Scan for the cell matching the given text and deliver its [X, Y] coordinate at center. 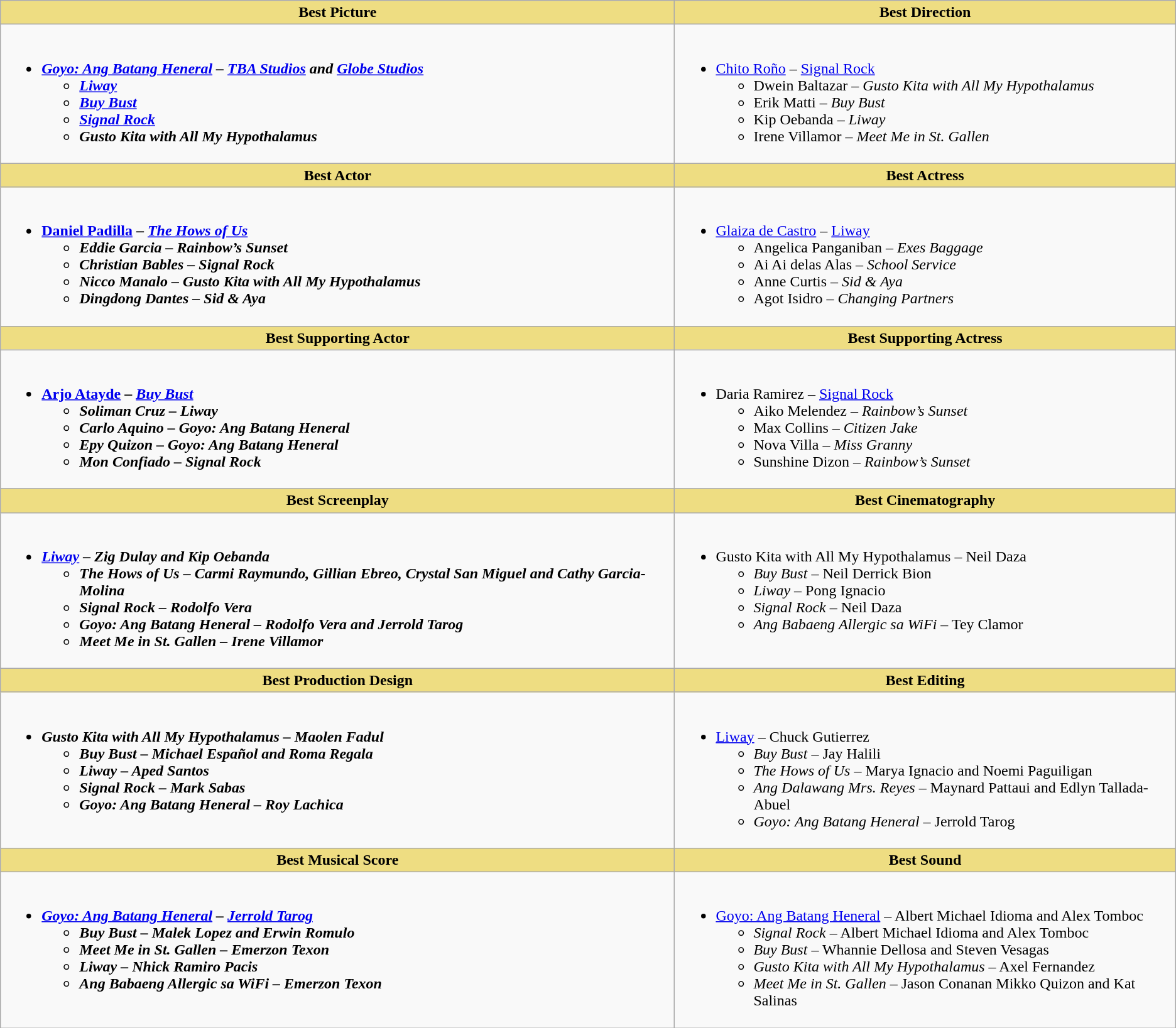
Best Picture [338, 13]
Best Cinematography [925, 500]
Best Editing [925, 680]
Best Supporting Actor [338, 338]
Goyo: Ang Batang Heneral – TBA Studios and Globe StudiosLiwayBuy BustSignal RockGusto Kita with All My Hypothalamus [338, 94]
Best Actor [338, 175]
Best Musical Score [338, 860]
Best Direction [925, 13]
Best Screenplay [338, 500]
Best Actress [925, 175]
Best Sound [925, 860]
Glaiza de Castro – LiwayAngelica Panganiban – Exes BaggageAi Ai delas Alas – School ServiceAnne Curtis – Sid & AyaAgot Isidro – Changing Partners [925, 256]
Arjo Atayde – Buy BustSoliman Cruz – LiwayCarlo Aquino – Goyo: Ang Batang HeneralEpy Quizon – Goyo: Ang Batang HeneralMon Confiado – Signal Rock [338, 419]
Best Production Design [338, 680]
Daria Ramirez – Signal RockAiko Melendez – Rainbow’s SunsetMax Collins – Citizen JakeNova Villa – Miss GrannySunshine Dizon – Rainbow’s Sunset [925, 419]
Best Supporting Actress [925, 338]
